Detect which cell encompasses the target text, then output its [X, Y] center coordinate. 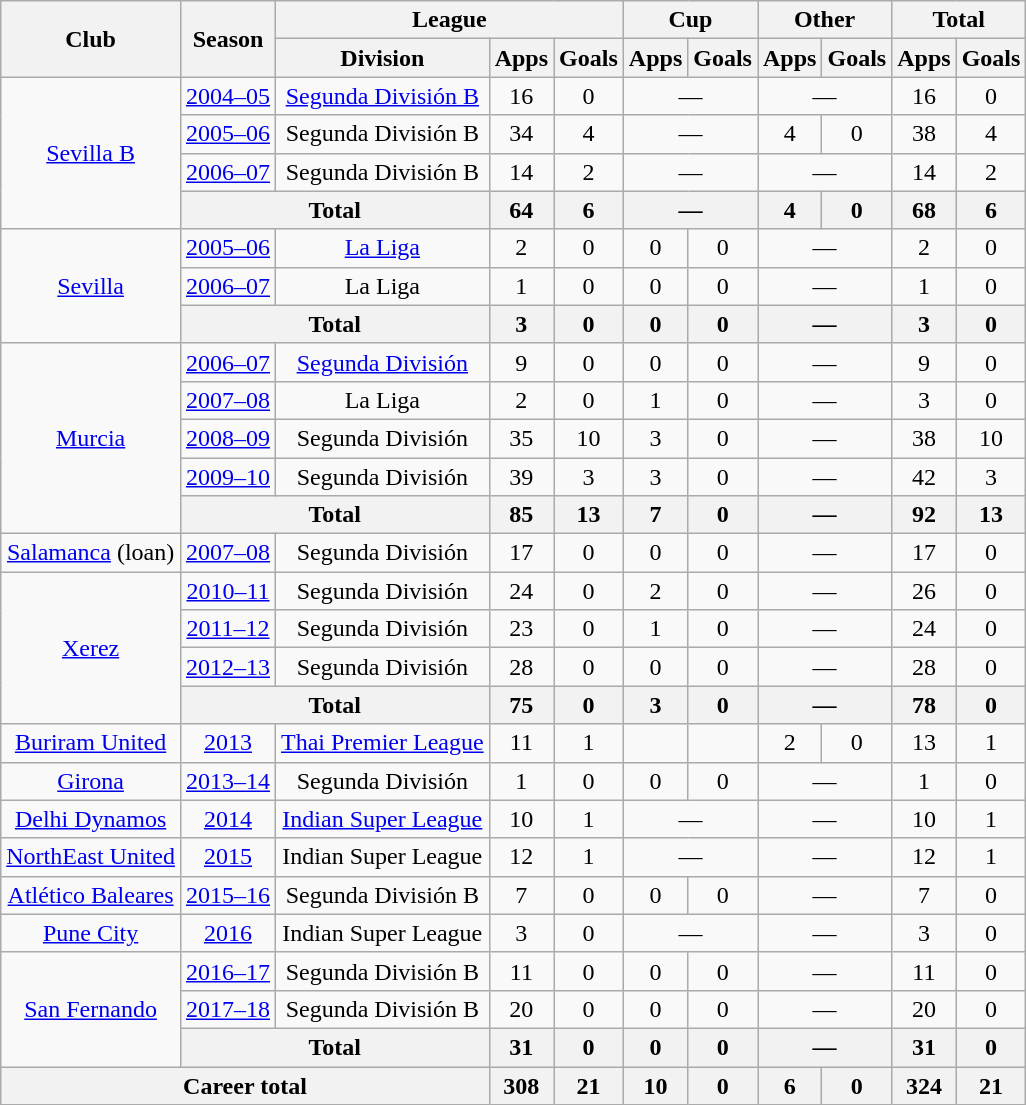
Delhi Dynamos [91, 819]
26 [924, 591]
Atlético Baleares [91, 895]
NorthEast United [91, 857]
Murcia [91, 438]
35 [521, 438]
42 [924, 477]
2014 [228, 819]
2017–18 [228, 1009]
2013–14 [228, 781]
2015 [228, 857]
San Fernando [91, 1009]
78 [924, 705]
Division [383, 58]
Buriram United [91, 743]
34 [521, 134]
23 [521, 629]
39 [521, 477]
2011–12 [228, 629]
2009–10 [228, 477]
Sevilla [91, 286]
2016 [228, 933]
Sevilla B [91, 153]
92 [924, 515]
2015–16 [228, 895]
Girona [91, 781]
85 [521, 515]
2008–09 [228, 438]
Thai Premier League [383, 743]
68 [924, 210]
2012–13 [228, 667]
75 [521, 705]
Other [825, 20]
Pune City [91, 933]
Club [91, 39]
308 [521, 1085]
2013 [228, 743]
2004–05 [228, 96]
324 [924, 1085]
64 [521, 210]
Career total [245, 1085]
2010–11 [228, 591]
Xerez [91, 648]
2016–17 [228, 971]
League [450, 20]
Cup [690, 20]
Salamanca (loan) [91, 553]
Season [228, 39]
